Detect which cell encompasses the target text, then output its [X, Y] center coordinate. 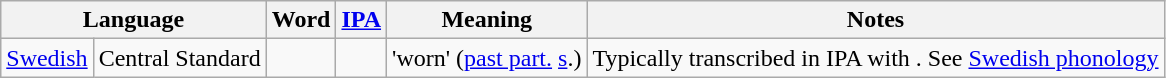
Swedish [47, 58]
'worn' (past part. s.) [487, 58]
Language [134, 20]
Notes [876, 20]
Central Standard [180, 58]
IPA [362, 20]
Typically transcribed in IPA with . See Swedish phonology [876, 58]
Meaning [487, 20]
Word [301, 20]
